Return (x, y) of the center of cell containing provided text 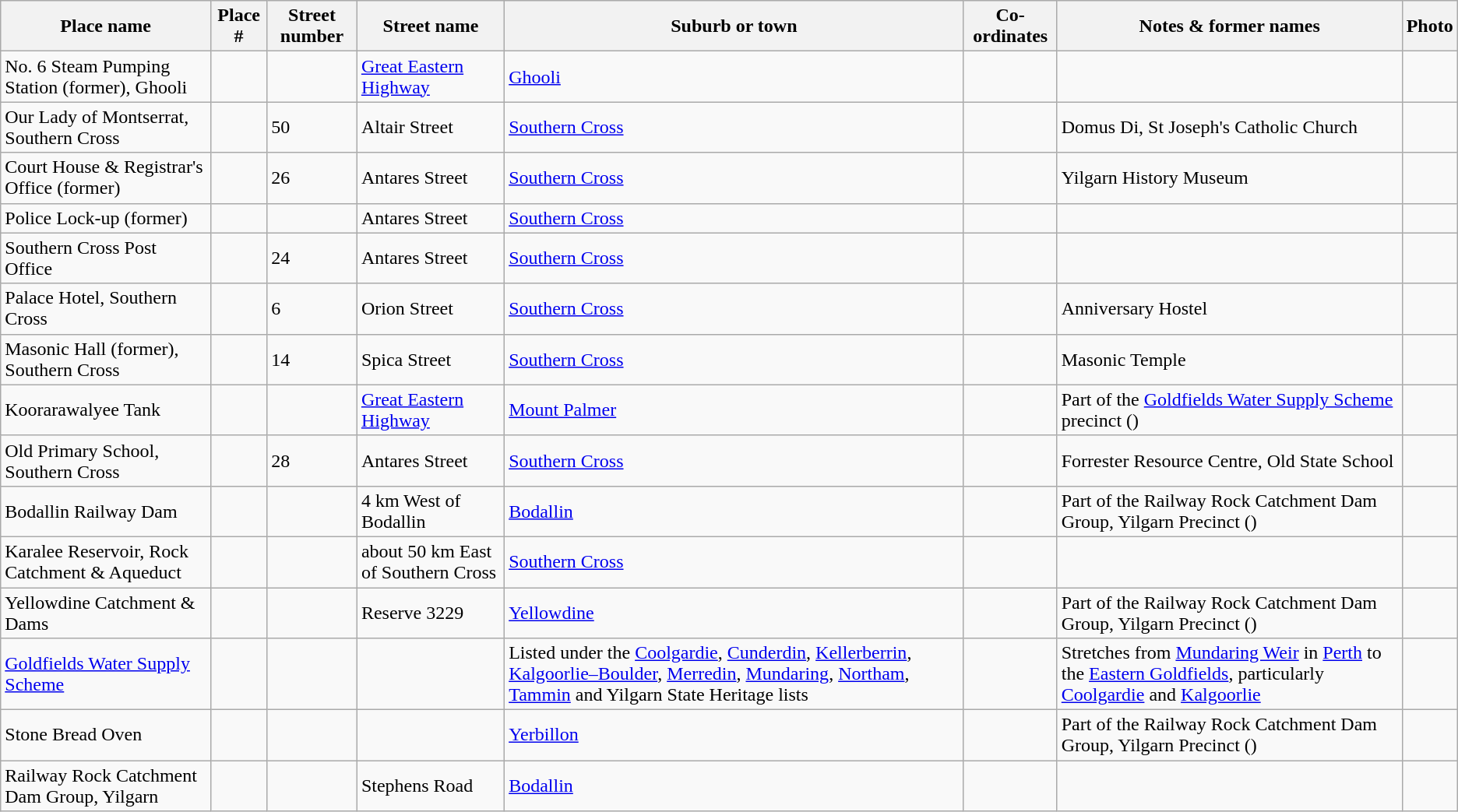
Yellowdine Catchment & Dams (106, 612)
Old Primary School, Southern Cross (106, 461)
14 (312, 360)
Yerbillon (734, 735)
Forrester Resource Centre, Old State School (1229, 461)
Part of the Goldfields Water Supply Scheme precinct () (1229, 410)
about 50 km East of Southern Cross (430, 562)
Stephens Road (430, 786)
Karalee Reservoir, Rock Catchment & Aqueduct (106, 562)
No. 6 Steam Pumping Station (former), Ghooli (106, 76)
Street name (430, 26)
Orion Street (430, 308)
Police Lock-up (former) (106, 218)
26 (312, 178)
Altair Street (430, 128)
Mount Palmer (734, 410)
Reserve 3229 (430, 612)
Railway Rock Catchment Dam Group, Yilgarn (106, 786)
Suburb or town (734, 26)
Co-ordinates (1010, 26)
Yellowdine (734, 612)
28 (312, 461)
4 km West of Bodallin (430, 511)
50 (312, 128)
Street number (312, 26)
Listed under the Coolgardie, Cunderdin, Kellerberrin, Kalgoorlie–Boulder, Merredin, Mundaring, Northam, Tammin and Yilgarn State Heritage lists (734, 674)
Place name (106, 26)
Spica Street (430, 360)
Goldfields Water Supply Scheme (106, 674)
Stretches from Mundaring Weir in Perth to the Eastern Goldfields, particularly Coolgardie and Kalgoorlie (1229, 674)
6 (312, 308)
Masonic Hall (former), Southern Cross (106, 360)
Ghooli (734, 76)
Notes & former names (1229, 26)
Southern Cross Post Office (106, 258)
Yilgarn History Museum (1229, 178)
Anniversary Hostel (1229, 308)
Court House & Registrar's Office (former) (106, 178)
Koorarawalyee Tank (106, 410)
Place # (239, 26)
Masonic Temple (1229, 360)
24 (312, 258)
Bodallin Railway Dam (106, 511)
Palace Hotel, Southern Cross (106, 308)
Photo (1430, 26)
Our Lady of Montserrat, Southern Cross (106, 128)
Stone Bread Oven (106, 735)
Domus Di, St Joseph's Catholic Church (1229, 128)
